Pinpoint the cell where the given text exists, returning its [x, y] midpoint coordinate. 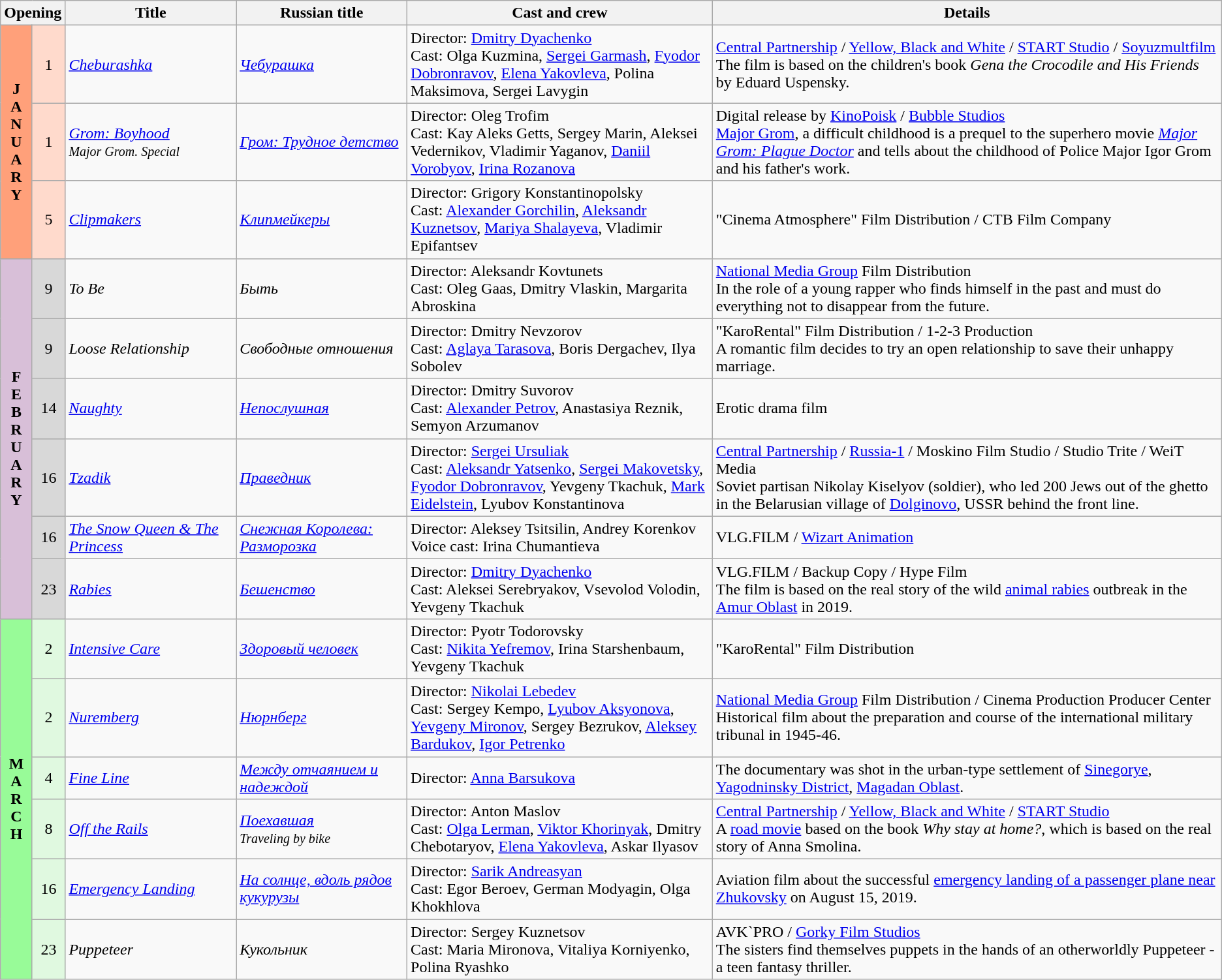
FEBRUARY [17, 438]
"Cinema Atmosphere" Film Distribution / CTB Film Company [967, 219]
MARCH [17, 799]
Fine Line [151, 778]
Director: Sergei Ursuliak Cast: Aleksandr Yatsenko, Sergei Makovetsky, Fyodor Dobronravov, Yevgeny Tkachuk, Mark Eidelstein, Lyubov Konstantinova [560, 478]
Russian title [322, 13]
Director: Nikolai Lebedev Cast: Sergey Kempo, Lyubov Aksyonova, Yevgeny Mironov, Sergey Bezrukov, Aleksey Bardukov, Igor Petrenko [560, 718]
Director: Grigory Konstantinopolsky Cast: Alexander Gorchilin, Aleksandr Kuznetsov, Mariya Shalayeva, Vladimir Epifantsev [560, 219]
"KaroRental" Film Distribution [967, 649]
AVK`PRO / Gorky Film Studios The sisters find themselves puppets in the hands of an otherworldly Puppeteer - a teen fantasy thriller. [967, 949]
Чебурашка [322, 64]
Nuremberg [151, 718]
Кукольник [322, 949]
"KaroRental" Film Distribution / 1-2-3 Production A romantic film decides to try an open relationship to save their unhappy marriage. [967, 348]
Director: Dmitry Suvorov Cast: Alexander Petrov, Anastasiya Reznik, Semyon Arzumanov [560, 408]
Opening [33, 13]
Гром: Трудное детство [322, 142]
VLG.FILM / Backup Copy / Hype Film The film is based on the real story of the wild animal rabies outbreak in the Amur Oblast in 2019. [967, 589]
Бешенство [322, 589]
Aviation film about the successful emergency landing of a passenger plane near Zhukovsky on August 15, 2019. [967, 889]
Director: Dmitry Nevzorov Cast: Aglaya Tarasova, Boris Dergachev, Ilya Sobolev [560, 348]
Director: Sergey Kuznetsov Cast: Maria Mironova, Vitaliya Korniyenko, Polina Ryashko [560, 949]
Между отчаянием и надеждой [322, 778]
Director: Anton Maslov Cast: Olga Lerman, Viktor Khorinyak, Dmitry Chebotaryov, Elena Yakovleva, Askar Ilyasov [560, 829]
Снежная Королева: Разморозка [322, 538]
14 [48, 408]
Нюрнберг [322, 718]
5 [48, 219]
Director: Dmitry Dyachenko Cast: Aleksei Serebryakov, Vsevolod Volodin, Yevgeny Tkachuk [560, 589]
Cheburashka [151, 64]
Loose Relationship [151, 348]
Naughty [151, 408]
Director: Aleksandr Kovtunets Cast: Oleg Gaas, Dmitry Vlaskin, Margarita Abroskina [560, 288]
Emergency Landing [151, 889]
Director: Dmitry Dyachenko Cast: Olga Kuzmina, Sergei Garmash, Fyodor Dobronravov, Elena Yakovleva, Polina Maksimova, Sergei Lavygin [560, 64]
8 [48, 829]
Праведник [322, 478]
The documentary was shot in the urban-type settlement of Sinegorye, Yagodninsky District, Magadan Oblast. [967, 778]
4 [48, 778]
Непослушная [322, 408]
Клипмейкеры [322, 219]
Rabies [151, 589]
Быть [322, 288]
VLG.FILM / Wizart Animation [967, 538]
Свободные отношения [322, 348]
JANUARY [17, 142]
Здоровый человек [322, 649]
Director: Oleg Trofim Cast: Kay Aleks Getts, Sergey Marin, Aleksei Vedernikov, Vladimir Yaganov, Daniil Vorobyov, Irina Rozanova [560, 142]
Director: Pyotr Todorovsky Cast: Nikita Yefremov, Irina Starshenbaum, Yevgeny Tkachuk [560, 649]
Director: Sarik Andreasyan Cast: Egor Beroev, German Modyagin, Olga Khokhlova [560, 889]
Title [151, 13]
Puppeteer [151, 949]
The Snow Queen & The Princess [151, 538]
Erotic drama film [967, 408]
Поехавшая Traveling by bike [322, 829]
Cast and crew [560, 13]
Director: Anna Barsukova [560, 778]
Director: Aleksey Tsitsilin, Andrey Korenkov Voice cast: Irina Chumantieva [560, 538]
Off the Rails [151, 829]
На солнце, вдоль рядов кукурузы [322, 889]
Tzadik [151, 478]
Intensive Care [151, 649]
Grom: Boyhood Major Grom. Special [151, 142]
To Be [151, 288]
Details [967, 13]
Clipmakers [151, 219]
